Provide the [x, y] coordinate of the cell's center where the given text is located.  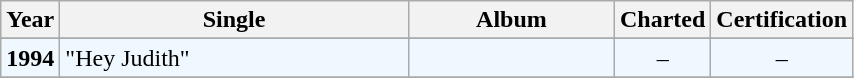
Year [30, 20]
"Hey Judith" [234, 58]
Charted [662, 20]
Single [234, 20]
Certification [782, 20]
Album [511, 20]
1994 [30, 58]
